Output the (x, y) coordinate of the center of the cell containing the given text.  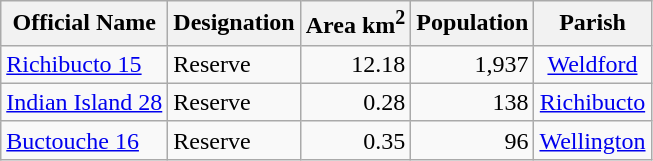
1,937 (472, 64)
Parish (592, 24)
138 (472, 102)
12.18 (356, 64)
Indian Island 28 (84, 102)
96 (472, 140)
Richibucto (592, 102)
Designation (234, 24)
Official Name (84, 24)
Buctouche 16 (84, 140)
Richibucto 15 (84, 64)
Area km2 (356, 24)
Population (472, 24)
Wellington (592, 140)
0.35 (356, 140)
Weldford (592, 64)
0.28 (356, 102)
